Determine the (X, Y) coordinate at the center of the cell enclosing the given text.  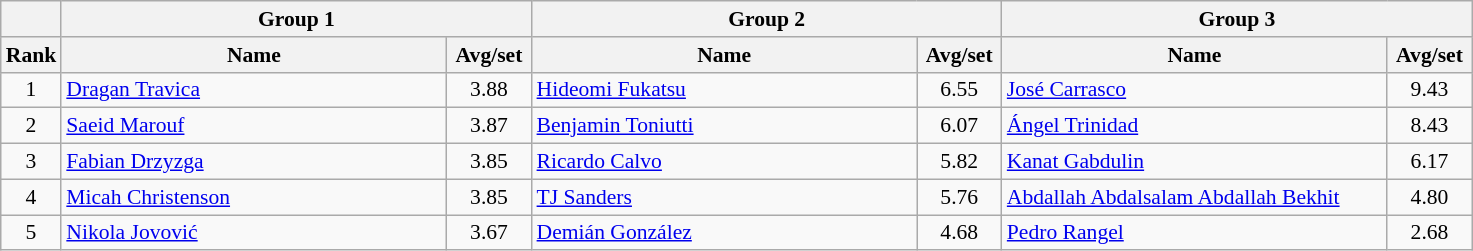
2 (32, 126)
Demián González (724, 233)
1 (32, 90)
Dragan Travica (254, 90)
Fabian Drzyzga (254, 162)
Hideomi Fukatsu (724, 90)
Group 1 (296, 19)
Ricardo Calvo (724, 162)
3 (32, 162)
Pedro Rangel (1194, 233)
Group 2 (767, 19)
Saeid Marouf (254, 126)
5.76 (960, 197)
3.87 (488, 126)
3.67 (488, 233)
José Carrasco (1194, 90)
2.68 (1430, 233)
Micah Christenson (254, 197)
6.07 (960, 126)
5.82 (960, 162)
3.88 (488, 90)
Benjamin Toniutti (724, 126)
4.68 (960, 233)
4 (32, 197)
Kanat Gabdulin (1194, 162)
8.43 (1430, 126)
5 (32, 233)
6.55 (960, 90)
Nikola Jovović (254, 233)
6.17 (1430, 162)
TJ Sanders (724, 197)
Ángel Trinidad (1194, 126)
4.80 (1430, 197)
Abdallah Abdalsalam Abdallah Bekhit (1194, 197)
9.43 (1430, 90)
Rank (32, 55)
Group 3 (1237, 19)
